Find where the given text appears and provide that cell's center as (X, Y) coordinate. 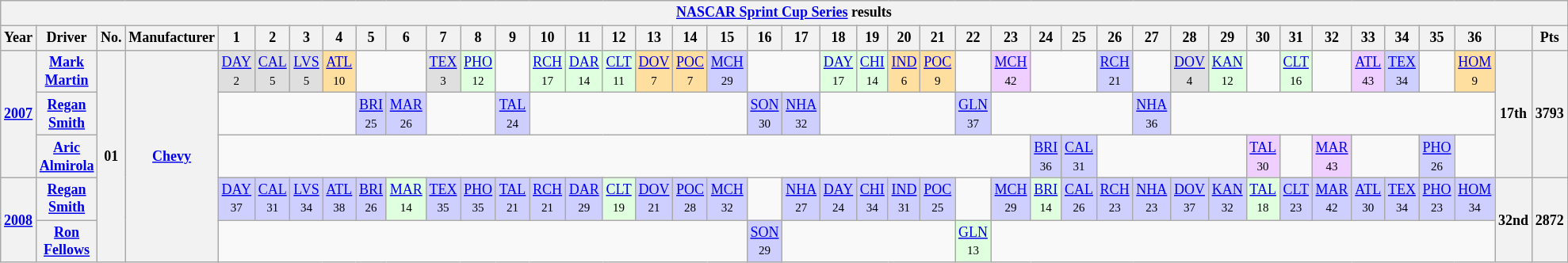
MAR26 (406, 114)
PHO26 (1436, 156)
16 (764, 38)
21 (938, 38)
RCH23 (1115, 199)
LVS5 (306, 71)
DAY37 (236, 199)
1 (236, 38)
ATL10 (339, 71)
NASCAR Sprint Cup Series results (784, 13)
24 (1046, 38)
BRI14 (1046, 199)
HOM9 (1474, 71)
19 (873, 38)
DAR29 (583, 199)
11 (583, 38)
CAL5 (273, 71)
3 (306, 38)
POC9 (938, 71)
36 (1474, 38)
IND31 (904, 199)
2 (273, 38)
5 (371, 38)
KAN12 (1227, 71)
31 (1295, 38)
POC28 (690, 199)
14 (690, 38)
9 (512, 38)
30 (1263, 38)
PHO23 (1436, 199)
BRI26 (371, 199)
20 (904, 38)
CAL26 (1080, 199)
7 (443, 38)
DOV7 (654, 71)
Year (19, 38)
NHA32 (801, 114)
CLT16 (1295, 71)
3793 (1549, 114)
KAN32 (1227, 199)
28 (1190, 38)
Chevy (171, 156)
Ron Fellows (67, 242)
17th (1514, 114)
18 (838, 38)
DAY2 (236, 71)
BRI25 (371, 114)
GLN37 (973, 114)
CHI14 (873, 71)
17 (801, 38)
32nd (1514, 220)
SON30 (764, 114)
HOM34 (1474, 199)
DOV4 (1190, 71)
No. (111, 38)
34 (1402, 38)
10 (548, 38)
CHI34 (873, 199)
SON29 (764, 242)
2007 (19, 114)
ATL30 (1368, 199)
TAL18 (1263, 199)
2872 (1549, 220)
29 (1227, 38)
DAY24 (838, 199)
MAR42 (1332, 199)
ATL43 (1368, 71)
POC7 (690, 71)
27 (1152, 38)
NHA36 (1152, 114)
TAL30 (1263, 156)
2008 (19, 220)
DOV21 (654, 199)
DOV37 (1190, 199)
ATL38 (339, 199)
32 (1332, 38)
IND6 (904, 71)
DAR14 (583, 71)
GLN13 (973, 242)
DAY17 (838, 71)
CLT19 (618, 199)
MCH42 (1011, 71)
6 (406, 38)
Pts (1549, 38)
15 (727, 38)
TAL24 (512, 114)
13 (654, 38)
01 (111, 156)
NHA23 (1152, 199)
MAR14 (406, 199)
12 (618, 38)
4 (339, 38)
NHA27 (801, 199)
LVS34 (306, 199)
TEX35 (443, 199)
22 (973, 38)
33 (1368, 38)
PHO35 (479, 199)
POC25 (938, 199)
TEX3 (443, 71)
BRI36 (1046, 156)
TAL21 (512, 199)
MAR43 (1332, 156)
CLT23 (1295, 199)
CLT11 (618, 71)
MCH32 (727, 199)
RCH17 (548, 71)
23 (1011, 38)
8 (479, 38)
25 (1080, 38)
Mark Martin (67, 71)
35 (1436, 38)
Driver (67, 38)
Manufacturer (171, 38)
Aric Almirola (67, 156)
26 (1115, 38)
PHO12 (479, 71)
